Scan for the cell matching the given text and deliver its [x, y] coordinate at center. 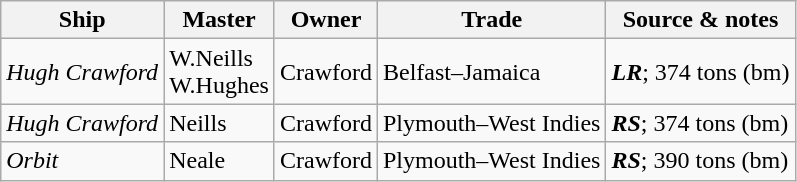
Trade [491, 20]
Ship [82, 20]
LR; 374 tons (bm) [700, 72]
W.NeillsW.Hughes [220, 72]
Neills [220, 123]
Orbit [82, 161]
RS; 374 tons (bm) [700, 123]
RS; 390 tons (bm) [700, 161]
Owner [326, 20]
Master [220, 20]
Belfast–Jamaica [491, 72]
Neale [220, 161]
Source & notes [700, 20]
